Search for the cell housing the specified text and yield its [x, y] center coordinate. 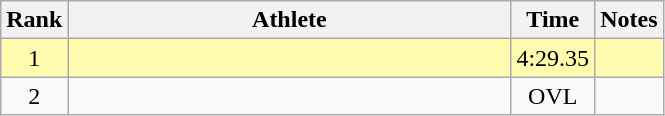
Rank [34, 20]
Time [553, 20]
4:29.35 [553, 58]
OVL [553, 96]
2 [34, 96]
Athlete [290, 20]
Notes [629, 20]
1 [34, 58]
